Scan for the cell matching the given text and deliver its [x, y] coordinate at center. 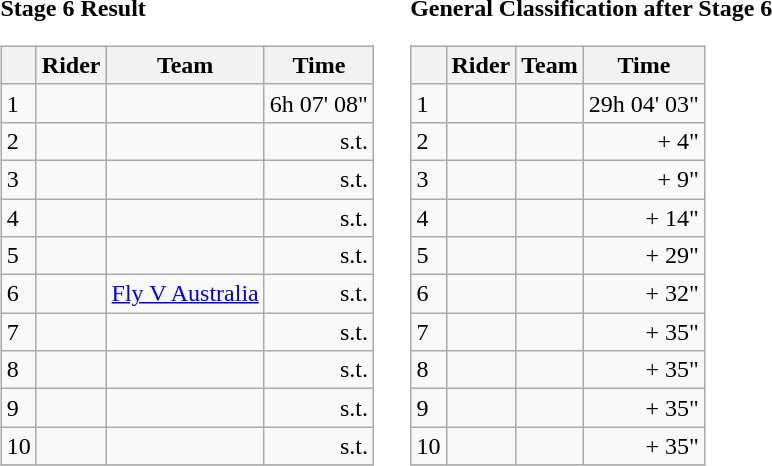
+ 9" [644, 179]
Fly V Australia [185, 294]
6h 07' 08" [318, 103]
+ 32" [644, 294]
29h 04' 03" [644, 103]
+ 14" [644, 217]
+ 4" [644, 141]
+ 29" [644, 256]
